From the cell containing the given text, extract its center point as [x, y] coordinate. 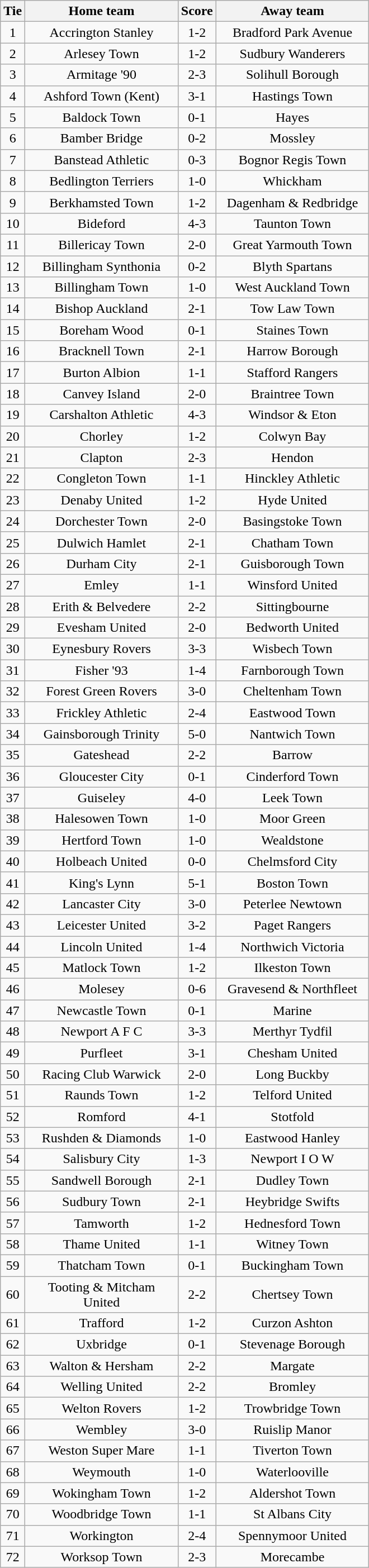
King's Lynn [102, 883]
58 [13, 1244]
Hastings Town [292, 96]
Nantwich Town [292, 734]
Ruislip Manor [292, 1429]
Welton Rovers [102, 1408]
Bamber Bridge [102, 139]
66 [13, 1429]
9 [13, 202]
Weymouth [102, 1472]
1-3 [197, 1159]
Chertsey Town [292, 1294]
50 [13, 1074]
25 [13, 542]
Away team [292, 11]
Wealdstone [292, 840]
Barrow [292, 755]
Uxbridge [102, 1345]
Braintree Town [292, 394]
29 [13, 628]
67 [13, 1451]
Basingstoke Town [292, 521]
Denaby United [102, 500]
Boston Town [292, 883]
0-6 [197, 989]
33 [13, 713]
7 [13, 160]
59 [13, 1265]
Guisborough Town [292, 564]
72 [13, 1557]
10 [13, 223]
34 [13, 734]
Trafford [102, 1323]
Ilkeston Town [292, 968]
3 [13, 75]
0-3 [197, 160]
Bognor Regis Town [292, 160]
1 [13, 32]
65 [13, 1408]
Colwyn Bay [292, 436]
Merthyr Tydfil [292, 1032]
44 [13, 947]
Canvey Island [102, 394]
Wembley [102, 1429]
Gainsborough Trinity [102, 734]
Margate [292, 1366]
Hendon [292, 457]
Sittingbourne [292, 606]
Great Yarmouth Town [292, 245]
22 [13, 479]
Witney Town [292, 1244]
17 [13, 373]
Clapton [102, 457]
Mossley [292, 139]
2 [13, 54]
Holbeach United [102, 861]
52 [13, 1117]
48 [13, 1032]
Peterlee Newtown [292, 904]
Welling United [102, 1387]
Harrow Borough [292, 351]
Sudbury Town [102, 1202]
19 [13, 415]
55 [13, 1180]
Score [197, 11]
26 [13, 564]
Moor Green [292, 819]
Ashford Town (Kent) [102, 96]
West Auckland Town [292, 288]
Lancaster City [102, 904]
Rushden & Diamonds [102, 1138]
64 [13, 1387]
Buckingham Town [292, 1265]
42 [13, 904]
4-1 [197, 1117]
Molesey [102, 989]
39 [13, 840]
Lincoln United [102, 947]
Frickley Athletic [102, 713]
Hednesford Town [292, 1223]
Workington [102, 1536]
Bideford [102, 223]
Sandwell Borough [102, 1180]
Tow Law Town [292, 309]
0-0 [197, 861]
23 [13, 500]
Baldock Town [102, 117]
Durham City [102, 564]
Raunds Town [102, 1095]
Windsor & Eton [292, 415]
Trowbridge Town [292, 1408]
35 [13, 755]
Eastwood Hanley [292, 1138]
Accrington Stanley [102, 32]
27 [13, 585]
Staines Town [292, 330]
Newport I O W [292, 1159]
Cheltenham Town [292, 692]
Dorchester Town [102, 521]
Sudbury Wanderers [292, 54]
61 [13, 1323]
3-2 [197, 925]
37 [13, 798]
Stevenage Borough [292, 1345]
Wokingham Town [102, 1493]
Farnborough Town [292, 670]
4 [13, 96]
Matlock Town [102, 968]
Waterlooville [292, 1472]
Walton & Hersham [102, 1366]
31 [13, 670]
Fisher '93 [102, 670]
Eynesbury Rovers [102, 649]
14 [13, 309]
Long Buckby [292, 1074]
53 [13, 1138]
38 [13, 819]
Gateshead [102, 755]
15 [13, 330]
54 [13, 1159]
62 [13, 1345]
Hertford Town [102, 840]
Bedlington Terriers [102, 181]
Guiseley [102, 798]
Bracknell Town [102, 351]
49 [13, 1053]
Hyde United [292, 500]
Carshalton Athletic [102, 415]
5 [13, 117]
Weston Super Mare [102, 1451]
5-0 [197, 734]
Stafford Rangers [292, 373]
Billingham Town [102, 288]
Hinckley Athletic [292, 479]
Salisbury City [102, 1159]
Wisbech Town [292, 649]
Woodbridge Town [102, 1514]
Leek Town [292, 798]
Racing Club Warwick [102, 1074]
Chelmsford City [292, 861]
4-0 [197, 798]
Forest Green Rovers [102, 692]
Tamworth [102, 1223]
Cinderford Town [292, 776]
43 [13, 925]
Taunton Town [292, 223]
Gravesend & Northfleet [292, 989]
Billingham Synthonia [102, 266]
Romford [102, 1117]
Bromley [292, 1387]
12 [13, 266]
24 [13, 521]
Banstead Athletic [102, 160]
Morecambe [292, 1557]
Gloucester City [102, 776]
Tiverton Town [292, 1451]
Bradford Park Avenue [292, 32]
8 [13, 181]
Dudley Town [292, 1180]
St Albans City [292, 1514]
Billericay Town [102, 245]
Thatcham Town [102, 1265]
Emley [102, 585]
Evesham United [102, 628]
5-1 [197, 883]
Chesham United [292, 1053]
Newcastle Town [102, 1011]
Stotfold [292, 1117]
Thame United [102, 1244]
36 [13, 776]
Bedworth United [292, 628]
41 [13, 883]
Curzon Ashton [292, 1323]
Arlesey Town [102, 54]
Chatham Town [292, 542]
Paget Rangers [292, 925]
Erith & Belvedere [102, 606]
60 [13, 1294]
Heybridge Swifts [292, 1202]
Berkhamsted Town [102, 202]
Hayes [292, 117]
Boreham Wood [102, 330]
11 [13, 245]
21 [13, 457]
Spennymoor United [292, 1536]
57 [13, 1223]
Purfleet [102, 1053]
51 [13, 1095]
Congleton Town [102, 479]
Newport A F C [102, 1032]
6 [13, 139]
Solihull Borough [292, 75]
Dagenham & Redbridge [292, 202]
47 [13, 1011]
Whickham [292, 181]
18 [13, 394]
Dulwich Hamlet [102, 542]
Chorley [102, 436]
45 [13, 968]
68 [13, 1472]
20 [13, 436]
40 [13, 861]
Home team [102, 11]
Tie [13, 11]
Tooting & Mitcham United [102, 1294]
32 [13, 692]
69 [13, 1493]
28 [13, 606]
Marine [292, 1011]
70 [13, 1514]
46 [13, 989]
71 [13, 1536]
30 [13, 649]
Leicester United [102, 925]
Northwich Victoria [292, 947]
56 [13, 1202]
Aldershot Town [292, 1493]
Telford United [292, 1095]
Blyth Spartans [292, 266]
Winsford United [292, 585]
Eastwood Town [292, 713]
Armitage '90 [102, 75]
63 [13, 1366]
Worksop Town [102, 1557]
13 [13, 288]
16 [13, 351]
Burton Albion [102, 373]
Halesowen Town [102, 819]
Bishop Auckland [102, 309]
